Capture the cell that displays the provided text and extract its [x, y] central coordinate. 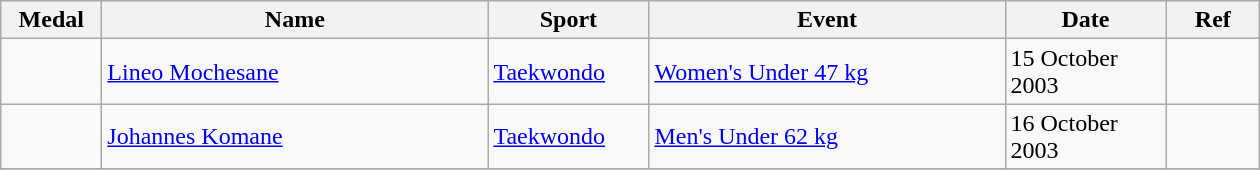
Name [295, 20]
Women's Under 47 kg [827, 72]
Ref [1213, 20]
Sport [568, 20]
Lineo Mochesane [295, 72]
Date [1086, 20]
Medal [52, 20]
16 October 2003 [1086, 136]
Men's Under 62 kg [827, 136]
Johannes Komane [295, 136]
Event [827, 20]
15 October 2003 [1086, 72]
